Scan for the cell matching the given text and deliver its (x, y) coordinate at center. 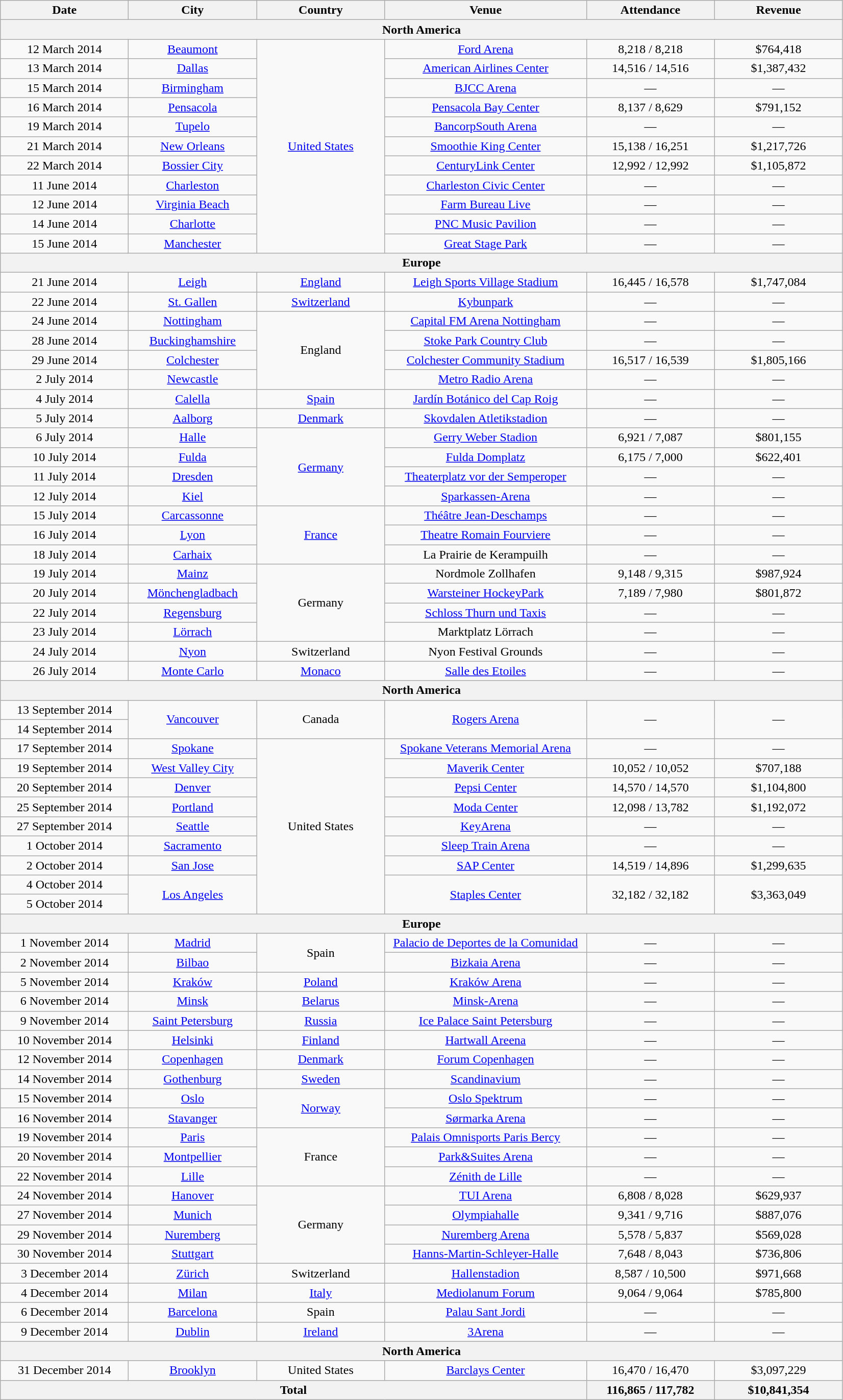
5 November 2014 (64, 982)
Théâtre Jean-Deschamps (486, 515)
22 July 2014 (64, 613)
18 July 2014 (64, 554)
Forum Copenhagen (486, 1059)
Kybunpark (486, 302)
22 March 2014 (64, 165)
Mediolanum Forum (486, 1293)
Staples Center (486, 895)
5 October 2014 (64, 904)
3Arena (486, 1332)
Marktplatz Lörrach (486, 632)
Nordmole Zollhafen (486, 574)
21 June 2014 (64, 282)
Great Stage Park (486, 244)
Regensburg (193, 613)
Ireland (320, 1332)
Maverik Center (486, 768)
Oslo Spektrum (486, 1098)
Zürich (193, 1273)
$736,806 (779, 1254)
7,189 / 7,980 (650, 593)
Date (64, 10)
4 December 2014 (64, 1293)
Farm Bureau Live (486, 204)
Gothenburg (193, 1079)
29 June 2014 (64, 360)
22 November 2014 (64, 1176)
Denver (193, 787)
$629,937 (779, 1196)
6,808 / 8,028 (650, 1196)
West Valley City (193, 768)
Canada (320, 719)
Sleep Train Arena (486, 846)
14,570 / 14,570 (650, 787)
26 July 2014 (64, 671)
Montpellier (193, 1156)
Fulda Domplatz (486, 457)
9,148 / 9,315 (650, 574)
Hallenstadion (486, 1273)
Calella (193, 399)
Paris (193, 1137)
Barclays Center (486, 1370)
11 June 2014 (64, 185)
CenturyLink Center (486, 165)
6,921 / 7,087 (650, 438)
25 September 2014 (64, 807)
Charleston (193, 185)
27 September 2014 (64, 826)
Park&Suites Arena (486, 1156)
Capital FM Arena Nottingham (486, 321)
$1,805,166 (779, 360)
Fulda (193, 457)
10 November 2014 (64, 1040)
Tupelo (193, 127)
$569,028 (779, 1235)
9,064 / 9,064 (650, 1293)
$1,747,084 (779, 282)
Brooklyn (193, 1370)
4 October 2014 (64, 885)
Aalborg (193, 418)
8,218 / 8,218 (650, 49)
$1,299,635 (779, 865)
Munich (193, 1215)
Attendance (650, 10)
13 March 2014 (64, 68)
Virginia Beach (193, 204)
Salle des Etoiles (486, 671)
24 July 2014 (64, 651)
Ford Arena (486, 49)
Mönchengladbach (193, 593)
8,587 / 10,500 (650, 1273)
Palais Omnisports Paris Bercy (486, 1137)
Rogers Arena (486, 719)
$1,192,072 (779, 807)
BancorpSouth Arena (486, 127)
Jardín Botánico del Cap Roig (486, 399)
Zénith de Lille (486, 1176)
Carhaix (193, 554)
Nyon (193, 651)
$707,188 (779, 768)
16 July 2014 (64, 535)
Colchester (193, 360)
1 October 2014 (64, 846)
19 March 2014 (64, 127)
Stoke Park Country Club (486, 341)
Italy (320, 1293)
12 July 2014 (64, 496)
Seattle (193, 826)
Scandinavium (486, 1079)
Palacio de Deportes de la Comunidad (486, 943)
3 December 2014 (64, 1273)
$1,104,800 (779, 787)
22 June 2014 (64, 302)
Skovdalen Atletikstadion (486, 418)
Lille (193, 1176)
2 July 2014 (64, 379)
12,098 / 13,782 (650, 807)
$10,841,354 (779, 1390)
Kraków Arena (486, 982)
Hanns-Martin-Schleyer-Halle (486, 1254)
Belarus (320, 1001)
Ice Palace Saint Petersburg (486, 1021)
6 July 2014 (64, 438)
6 November 2014 (64, 1001)
Kiel (193, 496)
Kraków (193, 982)
15 March 2014 (64, 88)
14,516 / 14,516 (650, 68)
New Orleans (193, 146)
KeyArena (486, 826)
Beaumont (193, 49)
6 December 2014 (64, 1312)
Hanover (193, 1196)
$1,105,872 (779, 165)
Vancouver (193, 719)
Poland (320, 982)
Spokane Veterans Memorial Arena (486, 749)
$791,152 (779, 107)
Bilbao (193, 962)
Moda Center (486, 807)
15 July 2014 (64, 515)
Mainz (193, 574)
2 October 2014 (64, 865)
19 September 2014 (64, 768)
Olympiahalle (486, 1215)
15,138 / 16,251 (650, 146)
Portland (193, 807)
Monaco (320, 671)
9,341 / 9,716 (650, 1215)
City (193, 10)
16 November 2014 (64, 1118)
Pepsi Center (486, 787)
14 November 2014 (64, 1079)
Carcassonne (193, 515)
4 July 2014 (64, 399)
Sacramento (193, 846)
Buckinghamshire (193, 341)
Pensacola Bay Center (486, 107)
5 July 2014 (64, 418)
29 November 2014 (64, 1235)
11 July 2014 (64, 476)
Helsinki (193, 1040)
21 March 2014 (64, 146)
16,445 / 16,578 (650, 282)
14 June 2014 (64, 224)
$887,076 (779, 1215)
15 November 2014 (64, 1098)
Dublin (193, 1332)
La Prairie de Kerampuilh (486, 554)
Charleston Civic Center (486, 185)
20 July 2014 (64, 593)
12 June 2014 (64, 204)
Leigh (193, 282)
12 November 2014 (64, 1059)
Smoothie King Center (486, 146)
Dresden (193, 476)
Theatre Romain Fourviere (486, 535)
$801,155 (779, 438)
$3,363,049 (779, 895)
American Airlines Center (486, 68)
Birmingham (193, 88)
Newcastle (193, 379)
Halle (193, 438)
19 July 2014 (64, 574)
Minsk (193, 1001)
$801,872 (779, 593)
Stuttgart (193, 1254)
32,182 / 32,182 (650, 895)
Hartwall Areena (486, 1040)
28 June 2014 (64, 341)
23 July 2014 (64, 632)
Pensacola (193, 107)
St. Gallen (193, 302)
$785,800 (779, 1293)
20 November 2014 (64, 1156)
Nottingham (193, 321)
116,865 / 117,782 (650, 1390)
Warsteiner HockeyPark (486, 593)
Sørmarka Arena (486, 1118)
Nuremberg Arena (486, 1235)
Nuremberg (193, 1235)
Leigh Sports Village Stadium (486, 282)
15 June 2014 (64, 244)
$987,924 (779, 574)
PNC Music Pavilion (486, 224)
6,175 / 7,000 (650, 457)
9 November 2014 (64, 1021)
SAP Center (486, 865)
Sweden (320, 1079)
24 June 2014 (64, 321)
27 November 2014 (64, 1215)
16,517 / 16,539 (650, 360)
Madrid (193, 943)
9 December 2014 (64, 1332)
Schloss Thurn und Taxis (486, 613)
Total (293, 1390)
Venue (486, 10)
Saint Petersburg (193, 1021)
Sparkassen-Arena (486, 496)
24 November 2014 (64, 1196)
Barcelona (193, 1312)
1 November 2014 (64, 943)
Oslo (193, 1098)
San Jose (193, 865)
$764,418 (779, 49)
Nyon Festival Grounds (486, 651)
31 December 2014 (64, 1370)
Russia (320, 1021)
16,470 / 16,470 (650, 1370)
Copenhagen (193, 1059)
TUI Arena (486, 1196)
Spokane (193, 749)
13 September 2014 (64, 710)
Lörrach (193, 632)
Manchester (193, 244)
Gerry Weber Stadion (486, 438)
Country (320, 10)
Monte Carlo (193, 671)
20 September 2014 (64, 787)
7,648 / 8,043 (650, 1254)
Bizkaia Arena (486, 962)
Charlotte (193, 224)
8,137 / 8,629 (650, 107)
BJCC Arena (486, 88)
Finland (320, 1040)
14,519 / 14,896 (650, 865)
Theaterplatz vor der Semperoper (486, 476)
Lyon (193, 535)
14 September 2014 (64, 729)
16 March 2014 (64, 107)
$1,387,432 (779, 68)
Palau Sant Jordi (486, 1312)
Minsk-Arena (486, 1001)
Milan (193, 1293)
12 March 2014 (64, 49)
30 November 2014 (64, 1254)
19 November 2014 (64, 1137)
Dallas (193, 68)
Norway (320, 1108)
$1,217,726 (779, 146)
$971,668 (779, 1273)
Stavanger (193, 1118)
Bossier City (193, 165)
Colchester Community Stadium (486, 360)
5,578 / 5,837 (650, 1235)
17 September 2014 (64, 749)
2 November 2014 (64, 962)
10 July 2014 (64, 457)
$622,401 (779, 457)
Los Angeles (193, 895)
Metro Radio Arena (486, 379)
10,052 / 10,052 (650, 768)
$3,097,229 (779, 1370)
Revenue (779, 10)
12,992 / 12,992 (650, 165)
